Identify which cell holds the provided text, then report its [X, Y] central coordinate. 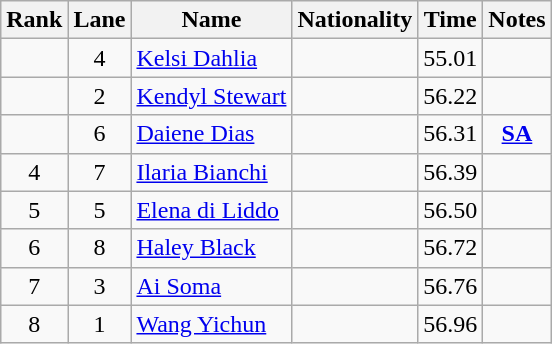
Kendyl Stewart [212, 96]
Time [450, 20]
Elena di Liddo [212, 210]
2 [100, 96]
56.31 [450, 134]
Lane [100, 20]
Kelsi Dahlia [212, 58]
SA [517, 134]
Name [212, 20]
Nationality [355, 20]
Haley Black [212, 248]
1 [100, 324]
Ilaria Bianchi [212, 172]
3 [100, 286]
56.76 [450, 286]
Ai Soma [212, 286]
55.01 [450, 58]
56.50 [450, 210]
56.39 [450, 172]
56.22 [450, 96]
56.96 [450, 324]
Rank [34, 20]
Wang Yichun [212, 324]
56.72 [450, 248]
Notes [517, 20]
Daiene Dias [212, 134]
